Determine the (x, y) coordinate at the center of the cell enclosing the given text.  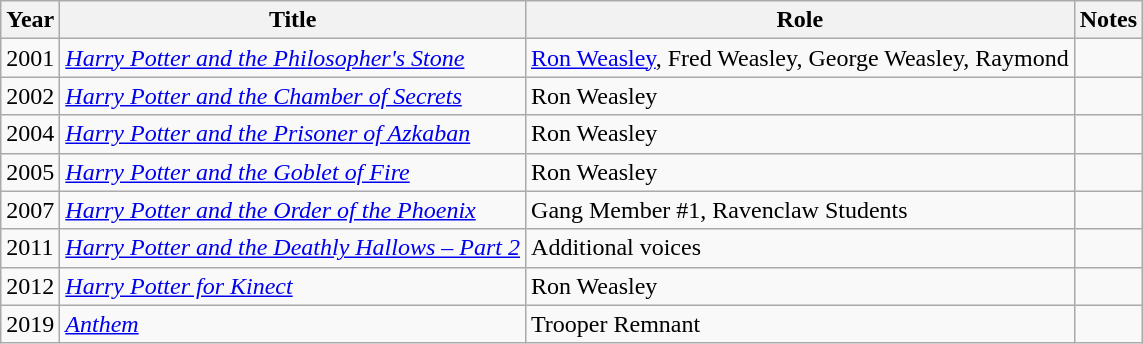
2001 (30, 58)
Harry Potter and the Goblet of Fire (293, 172)
2019 (30, 324)
2011 (30, 248)
Harry Potter and the Philosopher's Stone (293, 58)
Anthem (293, 324)
Harry Potter for Kinect (293, 286)
Ron Weasley, Fred Weasley, George Weasley, Raymond (800, 58)
Trooper Remnant (800, 324)
Title (293, 20)
Year (30, 20)
2004 (30, 134)
Harry Potter and the Order of the Phoenix (293, 210)
2012 (30, 286)
Role (800, 20)
Harry Potter and the Deathly Hallows – Part 2 (293, 248)
2005 (30, 172)
Notes (1108, 20)
Harry Potter and the Prisoner of Azkaban (293, 134)
Harry Potter and the Chamber of Secrets (293, 96)
Gang Member #1, Ravenclaw Students (800, 210)
Additional voices (800, 248)
2002 (30, 96)
2007 (30, 210)
